Extract the [x, y] coordinate from the center of the cell holding the provided text.  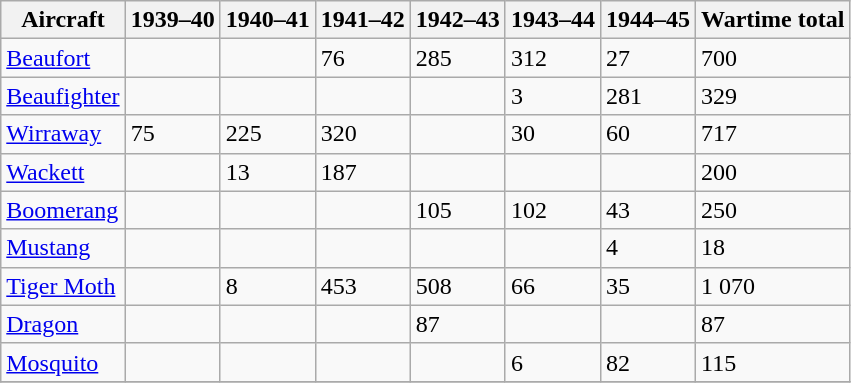
320 [362, 134]
Wirraway [63, 134]
329 [772, 96]
1939–40 [172, 20]
75 [172, 134]
700 [772, 58]
Aircraft [63, 20]
6 [552, 362]
Wartime total [772, 20]
Boomerang [63, 210]
1943–44 [552, 20]
Beaufort [63, 58]
Beaufighter [63, 96]
225 [268, 134]
66 [552, 286]
102 [552, 210]
27 [648, 58]
13 [268, 172]
Dragon [63, 324]
1940–41 [268, 20]
3 [552, 96]
285 [458, 58]
82 [648, 362]
Mosquito [63, 362]
453 [362, 286]
281 [648, 96]
1944–45 [648, 20]
187 [362, 172]
Wackett [63, 172]
312 [552, 58]
Mustang [63, 248]
1942–43 [458, 20]
250 [772, 210]
1941–42 [362, 20]
18 [772, 248]
200 [772, 172]
1 070 [772, 286]
Tiger Moth [63, 286]
717 [772, 134]
43 [648, 210]
35 [648, 286]
30 [552, 134]
76 [362, 58]
8 [268, 286]
508 [458, 286]
115 [772, 362]
105 [458, 210]
4 [648, 248]
60 [648, 134]
